Search for the cell housing the specified text and yield its [X, Y] center coordinate. 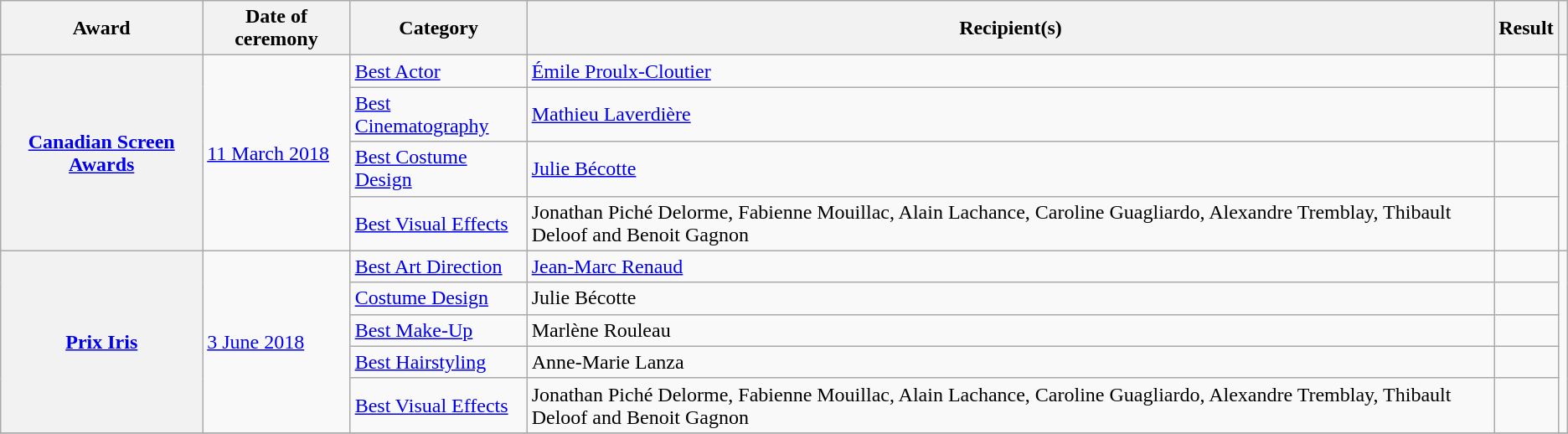
Best Hairstyling [439, 362]
Best Costume Design [439, 169]
Category [439, 28]
3 June 2018 [276, 342]
Best Cinematography [439, 114]
Result [1526, 28]
Émile Proulx-Cloutier [1010, 71]
Prix Iris [102, 342]
Best Art Direction [439, 266]
Anne-Marie Lanza [1010, 362]
Date of ceremony [276, 28]
Canadian Screen Awards [102, 152]
Costume Design [439, 298]
11 March 2018 [276, 152]
Award [102, 28]
Mathieu Laverdière [1010, 114]
Best Make-Up [439, 330]
Best Actor [439, 71]
Jean-Marc Renaud [1010, 266]
Recipient(s) [1010, 28]
Marlène Rouleau [1010, 330]
